Search for the cell housing the specified text and yield its (X, Y) center coordinate. 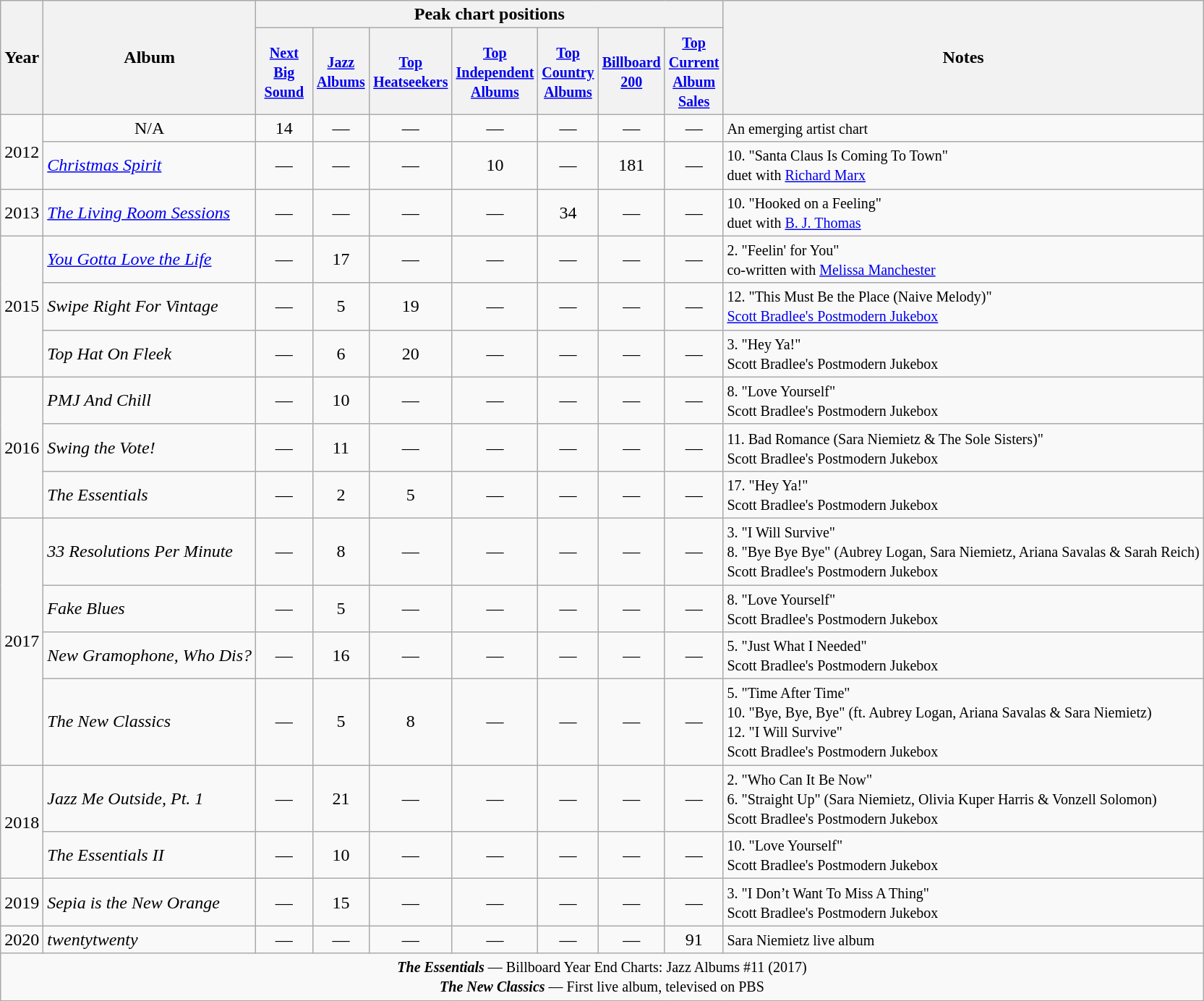
5. "Time After Time" 10. "Bye, Bye, Bye" (ft. Aubrey Logan, Ariana Savalas & Sara Niemietz)12. "I Will Survive"Scott Bradlee's Postmodern Jukebox (963, 722)
11 (341, 447)
6 (341, 353)
10. "Love Yourself" Scott Bradlee's Postmodern Jukebox (963, 855)
An emerging artist chart (963, 128)
Notes (963, 58)
11. Bad Romance (Sara Niemietz & The Sole Sisters)"Scott Bradlee's Postmodern Jukebox (963, 447)
Sara Niemietz live album (963, 940)
Album (150, 58)
Next Big Sound (285, 71)
The Essentials — Billboard Year End Charts: Jazz Albums #11 (2017)The New Classics — First live album, televised on PBS (602, 976)
2. "Feelin' for You" co-written with Melissa Manchester (963, 259)
2015 (22, 307)
3. "I Will Survive"8. "Bye Bye Bye" (Aubrey Logan, Sara Niemietz, Ariana Savalas & Sarah Reich)Scott Bradlee's Postmodern Jukebox (963, 551)
2017 (22, 641)
20 (411, 353)
17 (341, 259)
PMJ And Chill (150, 401)
Peak chart positions (490, 14)
New Gramophone, Who Dis? (150, 655)
10. "Santa Claus Is Coming To Town" duet with Richard Marx (963, 165)
14 (285, 128)
5. "Just What I Needed"Scott Bradlee's Postmodern Jukebox (963, 655)
Top Heatseekers (411, 71)
2016 (22, 447)
N/A (150, 128)
2018 (22, 822)
Year (22, 58)
Jazz Albums (341, 71)
Swipe Right For Vintage (150, 307)
Fake Blues (150, 608)
Top Country Albums (568, 71)
The Essentials II (150, 855)
Sepia is the New Orange (150, 903)
181 (631, 165)
Top Independent Albums (495, 71)
15 (341, 903)
19 (411, 307)
The New Classics (150, 722)
34 (568, 213)
2013 (22, 213)
2 (341, 495)
twentytwenty (150, 940)
The Living Room Sessions (150, 213)
Jazz Me Outside, Pt. 1 (150, 798)
33 Resolutions Per Minute (150, 551)
17. "Hey Ya!"Scott Bradlee's Postmodern Jukebox (963, 495)
Top Current Album Sales (694, 71)
21 (341, 798)
10. "Hooked on a Feeling" duet with B. J. Thomas (963, 213)
2019 (22, 903)
Swing the Vote! (150, 447)
16 (341, 655)
Christmas Spirit (150, 165)
Billboard 200 (631, 71)
2. "Who Can It Be Now"6. "Straight Up" (Sara Niemietz, Olivia Kuper Harris & Vonzell Solomon)Scott Bradlee's Postmodern Jukebox (963, 798)
2020 (22, 940)
Top Hat On Fleek (150, 353)
91 (694, 940)
The Essentials (150, 495)
12. "This Must Be the Place (Naive Melody)" Scott Bradlee's Postmodern Jukebox (963, 307)
3. "Hey Ya!"Scott Bradlee's Postmodern Jukebox (963, 353)
3. "I Don’t Want To Miss A Thing"Scott Bradlee's Postmodern Jukebox (963, 903)
2012 (22, 152)
You Gotta Love the Life (150, 259)
